Capture the cell that displays the provided text and extract its [X, Y] central coordinate. 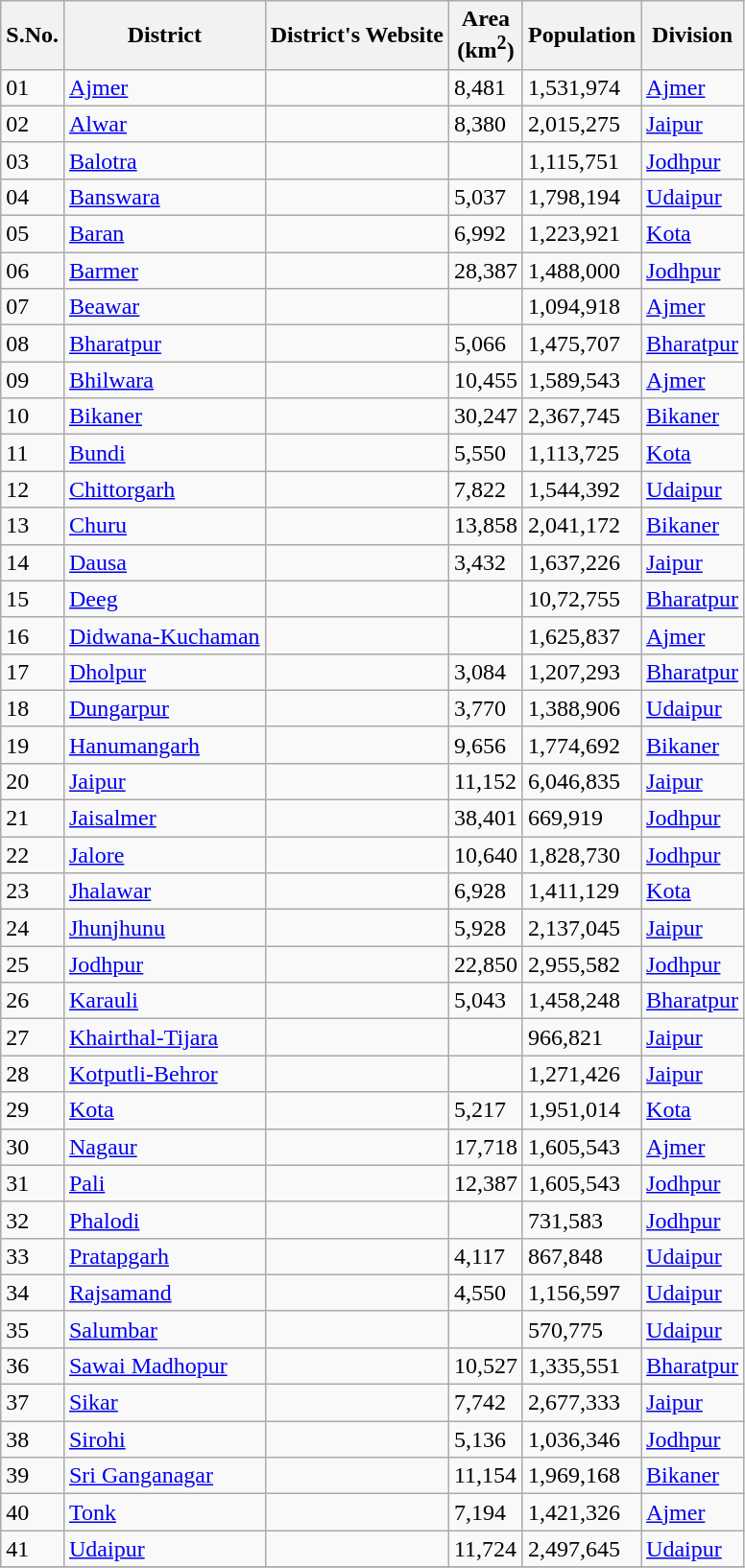
Sri Ganganagar [164, 1476]
3,770 [486, 708]
Baran [164, 234]
Jaisalmer [164, 819]
28,387 [486, 271]
5,928 [486, 928]
18 [33, 708]
Balotra [164, 160]
06 [33, 271]
02 [33, 124]
731,583 [582, 1220]
34 [33, 1293]
38,401 [486, 819]
15 [33, 599]
7,742 [486, 1403]
19 [33, 745]
Population [582, 36]
Sikar [164, 1403]
3,084 [486, 672]
Area(km2) [486, 36]
12,387 [486, 1183]
25 [33, 964]
Sirohi [164, 1439]
7,822 [486, 489]
5,550 [486, 453]
28 [33, 1074]
05 [33, 234]
2,497,645 [582, 1549]
1,421,326 [582, 1512]
6,992 [486, 234]
1,411,129 [582, 891]
1,335,551 [582, 1366]
District's Website [357, 36]
1,544,392 [582, 489]
23 [33, 891]
Phalodi [164, 1220]
1,223,921 [582, 234]
2,137,045 [582, 928]
17,718 [486, 1147]
30,247 [486, 416]
Alwar [164, 124]
Didwana-Kuchaman [164, 635]
Division [693, 36]
2,015,275 [582, 124]
1,589,543 [582, 380]
Dungarpur [164, 708]
9,656 [486, 745]
11,152 [486, 781]
Kotputli-Behror [164, 1074]
1,969,168 [582, 1476]
08 [33, 344]
8,481 [486, 87]
5,043 [486, 1001]
1,115,751 [582, 160]
40 [33, 1512]
1,156,597 [582, 1293]
867,848 [582, 1256]
01 [33, 87]
7,194 [486, 1512]
04 [33, 197]
Bhilwara [164, 380]
13 [33, 526]
6,928 [486, 891]
10,640 [486, 855]
1,798,194 [582, 197]
10 [33, 416]
1,951,014 [582, 1110]
38 [33, 1439]
1,458,248 [582, 1001]
Rajsamand [164, 1293]
5,136 [486, 1439]
4,550 [486, 1293]
Salumbar [164, 1329]
2,955,582 [582, 964]
10,527 [486, 1366]
669,919 [582, 819]
21 [33, 819]
1,271,426 [582, 1074]
Beawar [164, 307]
31 [33, 1183]
Jalore [164, 855]
1,207,293 [582, 672]
Chittorgarh [164, 489]
11,724 [486, 1549]
35 [33, 1329]
27 [33, 1037]
Nagaur [164, 1147]
Dholpur [164, 672]
26 [33, 1001]
07 [33, 307]
22,850 [486, 964]
10,455 [486, 380]
Hanumangarh [164, 745]
5,066 [486, 344]
Khairthal-Tijara [164, 1037]
1,774,692 [582, 745]
6,046,835 [582, 781]
10,72,755 [582, 599]
1,637,226 [582, 562]
09 [33, 380]
Dausa [164, 562]
S.No. [33, 36]
2,677,333 [582, 1403]
1,475,707 [582, 344]
Sawai Madhopur [164, 1366]
14 [33, 562]
20 [33, 781]
13,858 [486, 526]
5,037 [486, 197]
8,380 [486, 124]
32 [33, 1220]
Barmer [164, 271]
Banswara [164, 197]
1,388,906 [582, 708]
570,775 [582, 1329]
966,821 [582, 1037]
Karauli [164, 1001]
Jhalawar [164, 891]
29 [33, 1110]
41 [33, 1549]
1,488,000 [582, 271]
District [164, 36]
2,367,745 [582, 416]
33 [33, 1256]
3,432 [486, 562]
36 [33, 1366]
1,094,918 [582, 307]
12 [33, 489]
4,117 [486, 1256]
Churu [164, 526]
Jhunjhunu [164, 928]
Deeg [164, 599]
Pali [164, 1183]
30 [33, 1147]
1,113,725 [582, 453]
1,625,837 [582, 635]
11 [33, 453]
24 [33, 928]
5,217 [486, 1110]
39 [33, 1476]
1,531,974 [582, 87]
16 [33, 635]
1,828,730 [582, 855]
22 [33, 855]
Bundi [164, 453]
Pratapgarh [164, 1256]
1,036,346 [582, 1439]
Tonk [164, 1512]
03 [33, 160]
2,041,172 [582, 526]
37 [33, 1403]
17 [33, 672]
11,154 [486, 1476]
